Extract the [x, y] coordinate from the center of the cell holding the provided text.  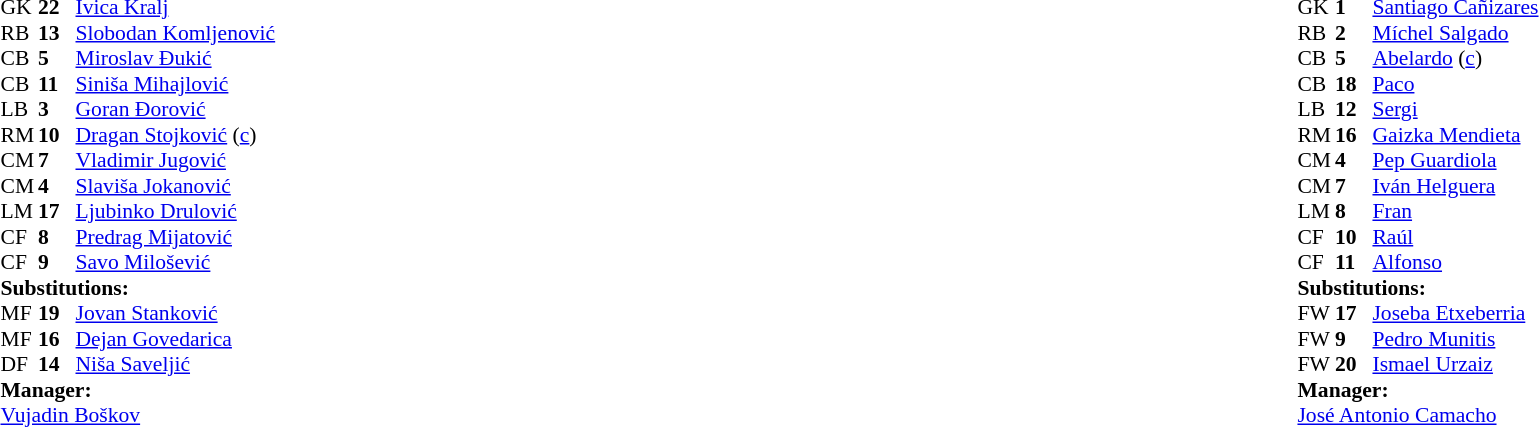
Vladimir Jugović [176, 161]
Dragan Stojković (c) [176, 135]
Niša Saveljić [176, 365]
3 [57, 109]
Gaizka Mendieta [1455, 135]
Raúl [1455, 237]
Slaviša Jokanović [176, 186]
Jovan Stanković [176, 313]
Predrag Mijatović [176, 237]
Pep Guardiola [1455, 161]
Paco [1455, 84]
2 [1354, 33]
Míchel Salgado [1455, 33]
Alfonso [1455, 263]
DF [19, 365]
Ljubinko Drulović [176, 211]
20 [1354, 365]
Pedro Munitis [1455, 339]
Sergi [1455, 109]
Joseba Etxeberria [1455, 313]
14 [57, 365]
19 [57, 313]
Iván Helguera [1455, 186]
Siniša Mihajlović [176, 84]
18 [1354, 84]
Slobodan Komljenović [176, 33]
Fran [1455, 211]
13 [57, 33]
Savo Milošević [176, 263]
Abelardo (c) [1455, 59]
Goran Đorović [176, 109]
Dejan Govedarica [176, 339]
Ismael Urzaiz [1455, 365]
Miroslav Đukić [176, 59]
12 [1354, 109]
